Output the (x, y) coordinate of the center of the cell containing the given text.  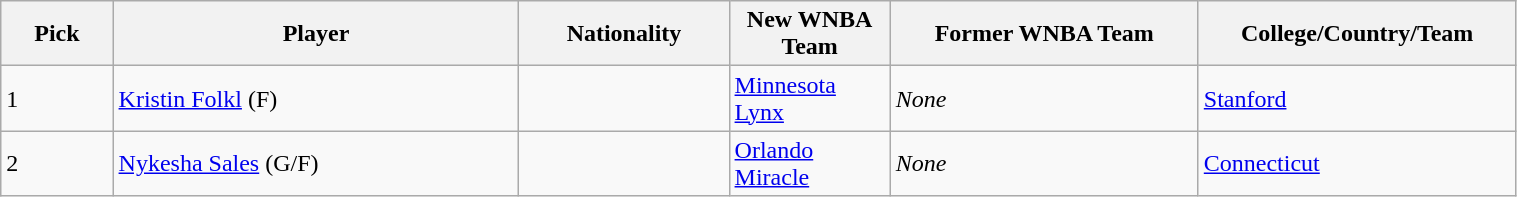
Connecticut (1357, 164)
Player (316, 34)
College/Country/Team (1357, 34)
Former WNBA Team (1044, 34)
2 (57, 164)
Kristin Folkl (F) (316, 98)
Pick (57, 34)
Nykesha Sales (G/F) (316, 164)
Orlando Miracle (810, 164)
New WNBA Team (810, 34)
Minnesota Lynx (810, 98)
1 (57, 98)
Stanford (1357, 98)
Nationality (624, 34)
